Provide the [x, y] coordinate of the cell's center where the given text is located.  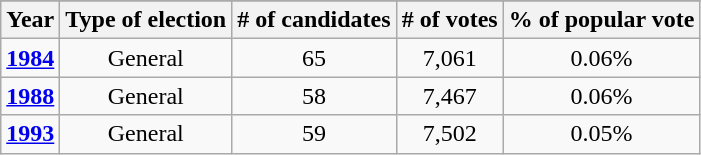
7,502 [450, 134]
# of votes [450, 20]
65 [314, 58]
7,467 [450, 96]
1993 [30, 134]
7,061 [450, 58]
1988 [30, 96]
% of popular vote [602, 20]
58 [314, 96]
Type of election [146, 20]
0.05% [602, 134]
Year [30, 20]
1984 [30, 58]
59 [314, 134]
# of candidates [314, 20]
